Scan for the cell matching the given text and deliver its [x, y] coordinate at center. 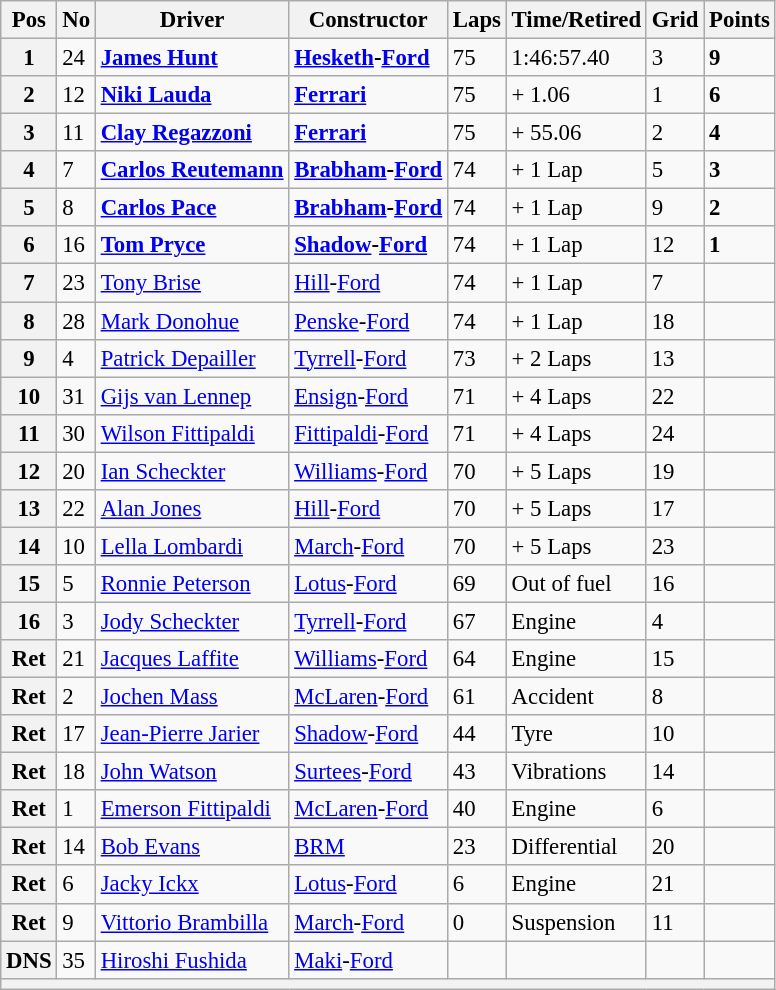
Hiroshi Fushida [192, 960]
Vittorio Brambilla [192, 922]
43 [478, 772]
31 [76, 396]
35 [76, 960]
BRM [368, 847]
Out of fuel [576, 584]
Gijs van Lennep [192, 396]
Ronnie Peterson [192, 584]
Driver [192, 20]
0 [478, 922]
John Watson [192, 772]
Tony Brise [192, 283]
Jacky Ickx [192, 885]
Jacques Laffite [192, 659]
Surtees-Ford [368, 772]
64 [478, 659]
+ 1.06 [576, 95]
Penske-Ford [368, 321]
Differential [576, 847]
Pos [29, 20]
30 [76, 433]
73 [478, 358]
Vibrations [576, 772]
44 [478, 734]
69 [478, 584]
Points [740, 20]
Alan Jones [192, 509]
61 [478, 697]
Maki-Ford [368, 960]
Carlos Pace [192, 208]
Tom Pryce [192, 245]
Jody Scheckter [192, 621]
+ 2 Laps [576, 358]
Lella Lombardi [192, 546]
19 [674, 471]
Wilson Fittipaldi [192, 433]
James Hunt [192, 58]
Niki Lauda [192, 95]
Grid [674, 20]
Fittipaldi-Ford [368, 433]
Clay Regazzoni [192, 133]
DNS [29, 960]
Suspension [576, 922]
28 [76, 321]
Mark Donohue [192, 321]
Time/Retired [576, 20]
40 [478, 809]
67 [478, 621]
Ensign-Ford [368, 396]
Accident [576, 697]
Carlos Reutemann [192, 170]
Hesketh-Ford [368, 58]
1:46:57.40 [576, 58]
Patrick Depailler [192, 358]
+ 55.06 [576, 133]
Laps [478, 20]
Ian Scheckter [192, 471]
Bob Evans [192, 847]
No [76, 20]
Emerson Fittipaldi [192, 809]
Jean-Pierre Jarier [192, 734]
Constructor [368, 20]
Tyre [576, 734]
Jochen Mass [192, 697]
